Pinpoint the cell where the given text exists, returning its [x, y] midpoint coordinate. 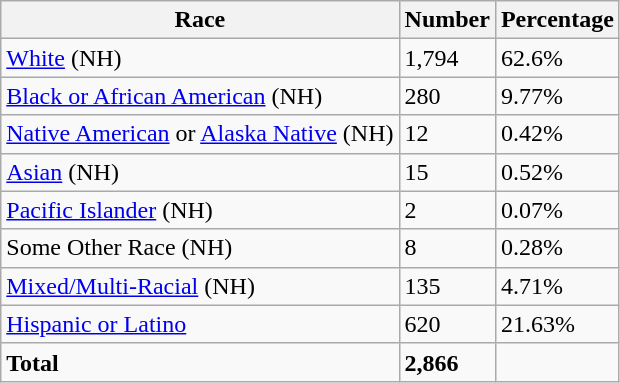
Number [447, 20]
Hispanic or Latino [200, 324]
2 [447, 210]
8 [447, 248]
Asian (NH) [200, 172]
15 [447, 172]
Total [200, 362]
620 [447, 324]
4.71% [557, 286]
Pacific Islander (NH) [200, 210]
12 [447, 134]
2,866 [447, 362]
0.52% [557, 172]
62.6% [557, 58]
135 [447, 286]
Race [200, 20]
Mixed/Multi-Racial (NH) [200, 286]
Percentage [557, 20]
0.28% [557, 248]
Native American or Alaska Native (NH) [200, 134]
9.77% [557, 96]
Black or African American (NH) [200, 96]
0.07% [557, 210]
Some Other Race (NH) [200, 248]
280 [447, 96]
1,794 [447, 58]
21.63% [557, 324]
0.42% [557, 134]
White (NH) [200, 58]
